Determine the [X, Y] coordinate at the center of the cell enclosing the given text.  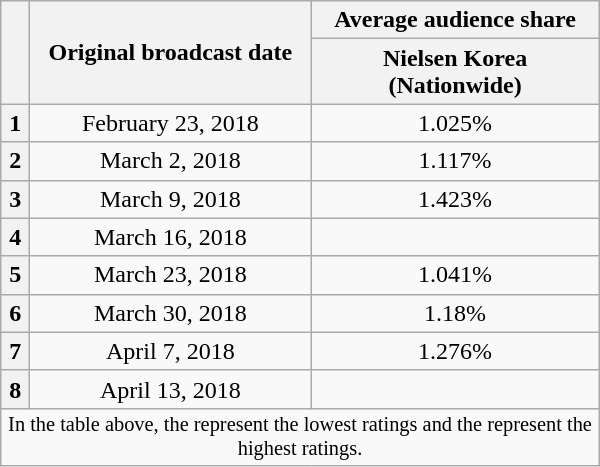
Original broadcast date [170, 52]
Average audience share [455, 20]
4 [16, 237]
1 [16, 123]
April 13, 2018 [170, 389]
7 [16, 351]
1.041% [455, 275]
March 30, 2018 [170, 313]
6 [16, 313]
2 [16, 161]
February 23, 2018 [170, 123]
1.276% [455, 351]
5 [16, 275]
Nielsen Korea(Nationwide) [455, 72]
1.423% [455, 199]
In the table above, the represent the lowest ratings and the represent the highest ratings. [300, 437]
April 7, 2018 [170, 351]
1.18% [455, 313]
1.025% [455, 123]
March 23, 2018 [170, 275]
March 2, 2018 [170, 161]
8 [16, 389]
3 [16, 199]
1.117% [455, 161]
March 9, 2018 [170, 199]
March 16, 2018 [170, 237]
